Scan for the cell matching the given text and deliver its (X, Y) coordinate at center. 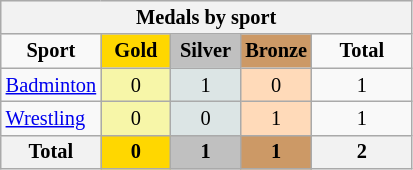
2 (362, 152)
Bronze (276, 51)
Sport (51, 51)
Gold (136, 51)
Medals by sport (206, 17)
Badminton (51, 85)
Wrestling (51, 118)
Silver (206, 51)
